Return (x, y) of the center of cell containing provided text 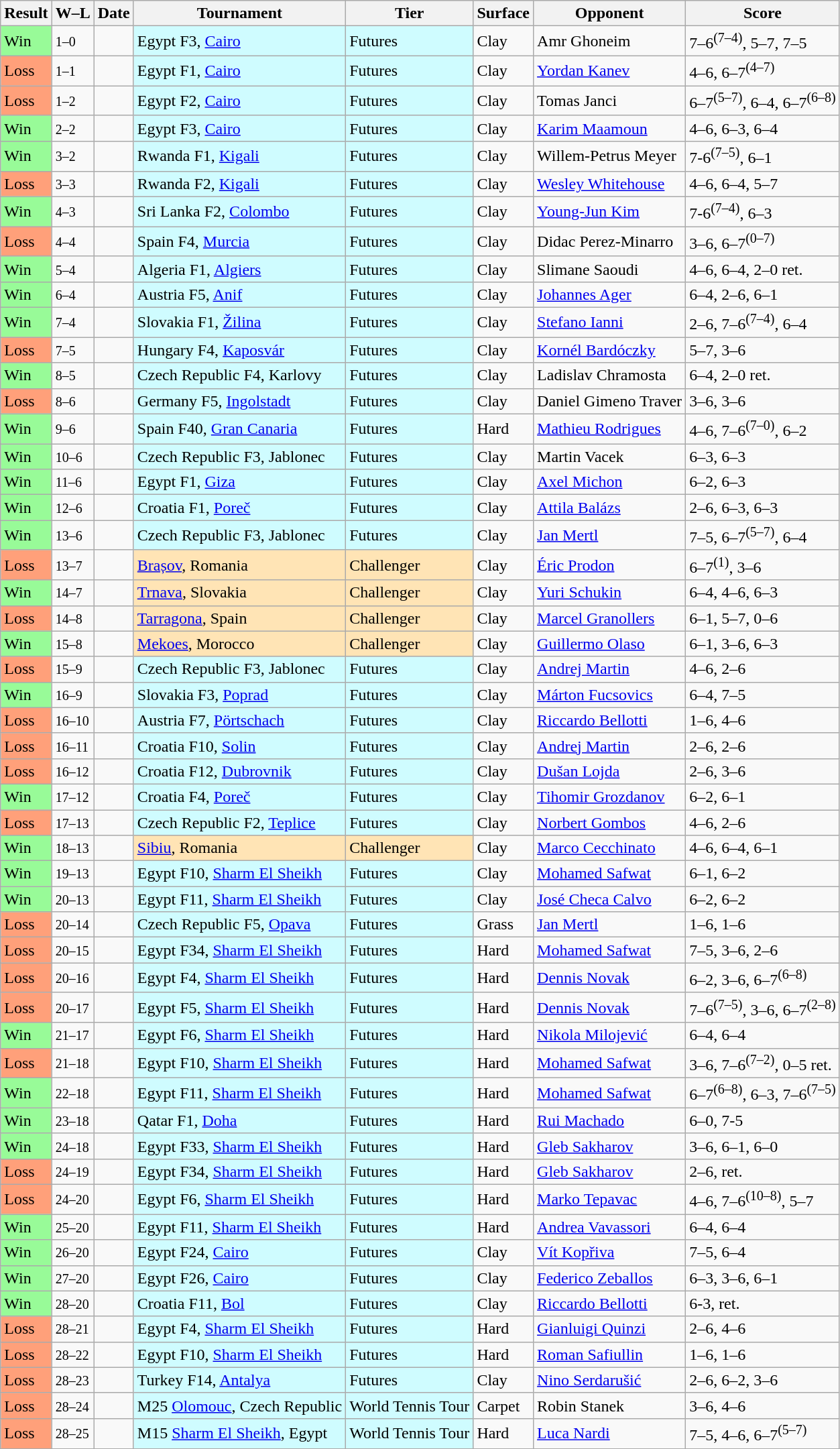
Rwanda F2, Kigali (239, 184)
6–4, 2–0 ret. (763, 375)
16–12 (72, 771)
Amr Ghoneim (610, 42)
7–5, 6–7(5–7), 6–4 (763, 535)
25–20 (72, 1227)
9–6 (72, 429)
Didac Perez-Minarro (610, 241)
Young-Jun Kim (610, 212)
26–20 (72, 1253)
4–6, 6–4, 6–1 (763, 848)
Carpet (503, 1405)
6–3, 6–3 (763, 457)
Slovakia F1, Žilina (239, 322)
Austria F5, Anif (239, 294)
Norbert Gombos (610, 823)
Egypt F2, Cairo (239, 101)
6–7(6–8), 6–3, 7–6(7–5) (763, 1093)
23–18 (72, 1120)
Karim Maamoun (610, 128)
Robin Stanek (610, 1405)
4–6, 6–4, 5–7 (763, 184)
Czech Republic F4, Karlovy (239, 375)
Date (114, 13)
Roman Safiullin (610, 1354)
Mathieu Rodrigues (610, 429)
Egypt F24, Cairo (239, 1253)
16–9 (72, 695)
Martin Vacek (610, 457)
2–6, 2–6 (763, 746)
Guillermo Olaso (610, 644)
Spain F4, Murcia (239, 241)
1–0 (72, 42)
28–21 (72, 1329)
M15 Sharm El Sheikh, Egypt (239, 1434)
15–8 (72, 644)
20–17 (72, 1007)
16–10 (72, 720)
Opponent (610, 13)
7–6(7–4), 5–7, 7–5 (763, 42)
11–6 (72, 482)
24–20 (72, 1199)
Egypt F33, Sharm El Sheikh (239, 1146)
Kornél Bardóczky (610, 350)
Qatar F1, Doha (239, 1120)
Grass (503, 925)
Tier (410, 13)
6–4 (72, 294)
Tournament (239, 13)
1–2 (72, 101)
8–6 (72, 401)
Egypt F1, Giza (239, 482)
4–6, 6–4, 2–0 ret. (763, 269)
4–4 (72, 241)
Yordan Kanev (610, 71)
Ladislav Chramosta (610, 375)
6–3, 3–6, 6–1 (763, 1278)
Andrea Vavassori (610, 1227)
7-6(7–5), 6–1 (763, 157)
7-6(7–4), 6–3 (763, 212)
Márton Fucsovics (610, 695)
3–3 (72, 184)
13–6 (72, 535)
M25 Olomouc, Czech Republic (239, 1405)
Germany F5, Ingolstadt (239, 401)
7–5, 6–4 (763, 1253)
Surface (503, 13)
20–13 (72, 899)
Croatia F12, Dubrovnik (239, 771)
4–6, 7–6(7–0), 6–2 (763, 429)
27–20 (72, 1278)
6–1, 5–7, 0–6 (763, 618)
Johannes Ager (610, 294)
6–2, 6–1 (763, 797)
6–7(5–7), 6–4, 6–7(6–8) (763, 101)
10–6 (72, 457)
Daniel Gimeno Traver (610, 401)
19–13 (72, 874)
17–13 (72, 823)
12–6 (72, 508)
Czech Republic F5, Opava (239, 925)
15–9 (72, 669)
Turkey F14, Antalya (239, 1380)
4–6, 6–7(4–7) (763, 71)
6–2, 3–6, 6–7(6–8) (763, 978)
Marko Tepavac (610, 1199)
W–L (72, 13)
Axel Michon (610, 482)
Luca Nardi (610, 1434)
2–6, ret. (763, 1171)
18–13 (72, 848)
Mekoes, Morocco (239, 644)
6–1, 3–6, 6–3 (763, 644)
21–18 (72, 1063)
Nino Serdarušić (610, 1380)
7–5, 4–6, 6–7(5–7) (763, 1434)
2–6, 4–6 (763, 1329)
6–1, 6–2 (763, 874)
8–5 (72, 375)
4–6, 7–6(10–8), 5–7 (763, 1199)
2–6, 6–2, 3–6 (763, 1380)
Croatia F1, Poreč (239, 508)
28–25 (72, 1434)
Willem-Petrus Meyer (610, 157)
4–3 (72, 212)
Croatia F10, Solin (239, 746)
28–20 (72, 1303)
20–16 (72, 978)
Sri Lanka F2, Colombo (239, 212)
20–14 (72, 925)
28–22 (72, 1354)
24–18 (72, 1146)
7–5, 3–6, 2–6 (763, 950)
2–2 (72, 128)
21–17 (72, 1035)
3–6, 6–1, 6–0 (763, 1146)
6–0, 7-5 (763, 1120)
6-3, ret. (763, 1303)
Rwanda F1, Kigali (239, 157)
14–8 (72, 618)
22–18 (72, 1093)
16–11 (72, 746)
Score (763, 13)
4–6, 6–3, 6–4 (763, 128)
Spain F40, Gran Canaria (239, 429)
3–6, 7–6(7–2), 0–5 ret. (763, 1063)
3–6, 3–6 (763, 401)
6–4, 7–5 (763, 695)
6–4, 4–6, 6–3 (763, 593)
Result (26, 13)
Yuri Schukin (610, 593)
Vít Kopřiva (610, 1253)
24–19 (72, 1171)
Gianluigi Quinzi (610, 1329)
Czech Republic F2, Teplice (239, 823)
Éric Prodon (610, 565)
1–1 (72, 71)
5–7, 3–6 (763, 350)
20–15 (72, 950)
2–6, 6–3, 6–3 (763, 508)
2–6, 3–6 (763, 771)
6–7(1), 3–6 (763, 565)
José Checa Calvo (610, 899)
Wesley Whitehouse (610, 184)
28–23 (72, 1380)
6–2, 6–2 (763, 899)
Austria F7, Pörtschach (239, 720)
2–6, 7–6(7–4), 6–4 (763, 322)
Croatia F4, Poreč (239, 797)
3–6, 4–6 (763, 1405)
7–4 (72, 322)
Tihomir Grozdanov (610, 797)
6–2, 6–3 (763, 482)
Algeria F1, Algiers (239, 269)
Marcel Granollers (610, 618)
Sibiu, Romania (239, 848)
Egypt F1, Cairo (239, 71)
Egypt F5, Sharm El Sheikh (239, 1007)
Dušan Lojda (610, 771)
Attila Balázs (610, 508)
Egypt F26, Cairo (239, 1278)
Tarragona, Spain (239, 618)
17–12 (72, 797)
Tomas Janci (610, 101)
28–24 (72, 1405)
Croatia F11, Bol (239, 1303)
Rui Machado (610, 1120)
1–6, 4–6 (763, 720)
5–4 (72, 269)
6–4, 2–6, 6–1 (763, 294)
Slovakia F3, Poprad (239, 695)
Nikola Milojević (610, 1035)
Brașov, Romania (239, 565)
14–7 (72, 593)
3–2 (72, 157)
Hungary F4, Kaposvár (239, 350)
Trnava, Slovakia (239, 593)
7–5 (72, 350)
Marco Cecchinato (610, 848)
13–7 (72, 565)
7–6(7–5), 3–6, 6–7(2–8) (763, 1007)
Federico Zeballos (610, 1278)
3–6, 6–7(0–7) (763, 241)
Stefano Ianni (610, 322)
Slimane Saoudi (610, 269)
